From the cell containing the given text, extract its center point as [X, Y] coordinate. 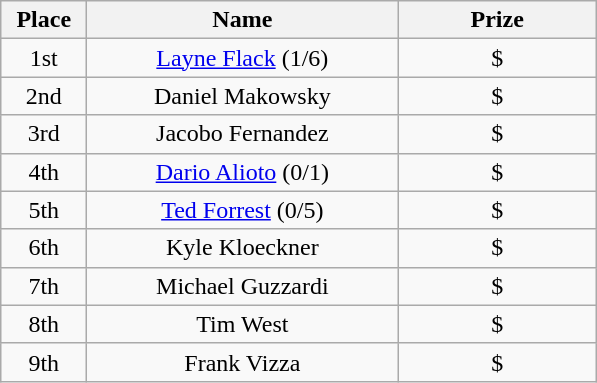
8th [44, 324]
Frank Vizza [242, 362]
Name [242, 20]
2nd [44, 96]
Michael Guzzardi [242, 286]
Jacobo Fernandez [242, 134]
Tim West [242, 324]
7th [44, 286]
3rd [44, 134]
6th [44, 248]
Kyle Kloeckner [242, 248]
Prize [498, 20]
Place [44, 20]
1st [44, 58]
5th [44, 210]
Layne Flack (1/6) [242, 58]
Daniel Makowsky [242, 96]
9th [44, 362]
Dario Alioto (0/1) [242, 172]
Ted Forrest (0/5) [242, 210]
4th [44, 172]
